Scan for the cell matching the given text and deliver its [x, y] coordinate at center. 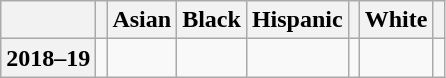
Black [212, 20]
Asian [142, 20]
White [396, 20]
2018–19 [48, 58]
Hispanic [297, 20]
